Pinpoint the cell where the given text exists, returning its [x, y] midpoint coordinate. 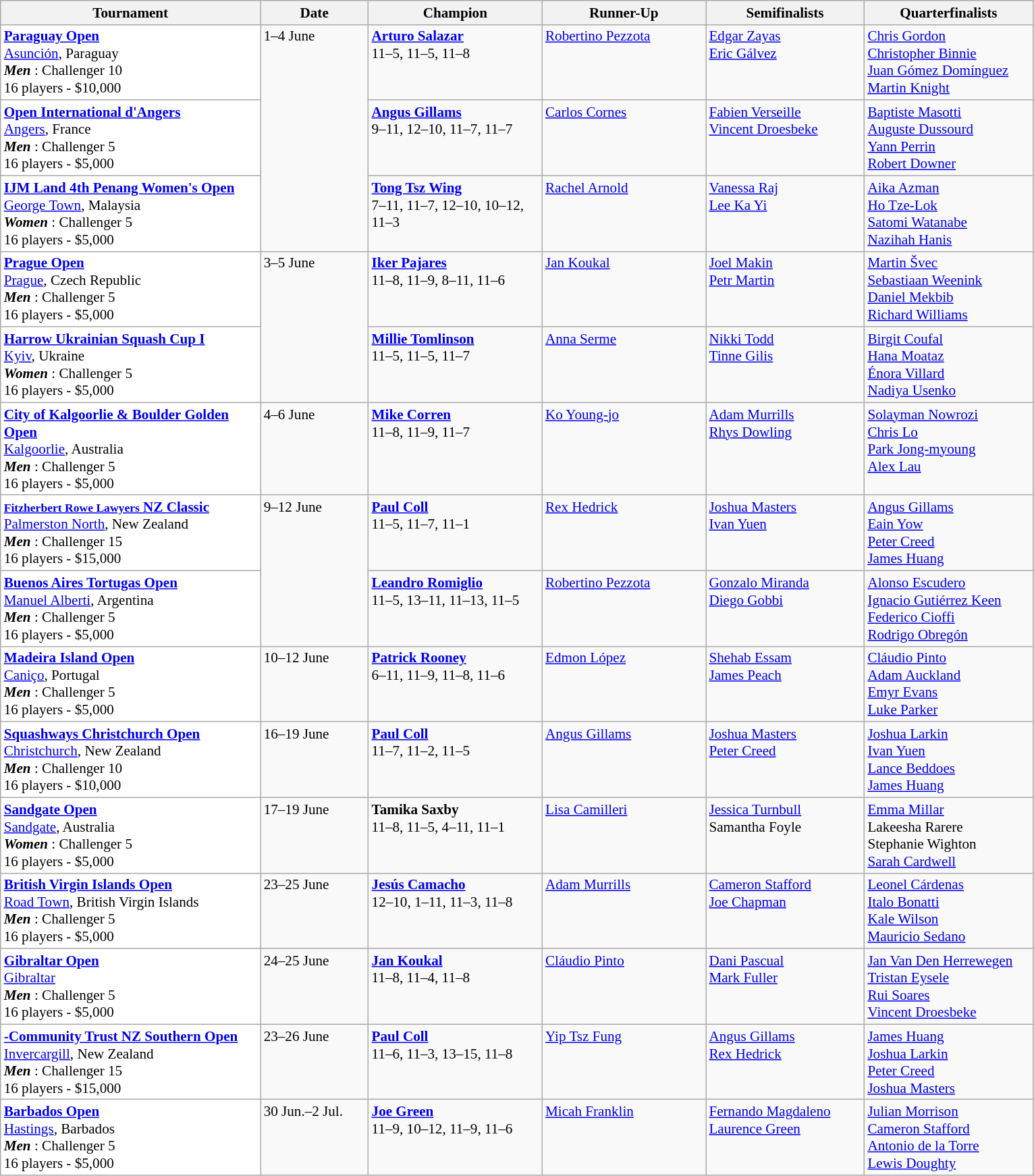
Julian Morrison Cameron Stafford Antonio de la Torre Lewis Doughty [948, 1138]
Edmon López [624, 684]
Jessica Turnbull Samantha Foyle [786, 835]
Yip Tsz Fung [624, 1062]
3–5 June [315, 327]
Dani Pascual Mark Fuller [786, 986]
Tong Tsz Wing7–11, 11–7, 12–10, 10–12, 11–3 [455, 213]
Tamika Saxby11–8, 11–5, 4–11, 11–1 [455, 835]
Cláudio Pinto Adam Auckland Emyr Evans Luke Parker [948, 684]
Gonzalo Miranda Diego Gobbi [786, 608]
Iker Pajares11–8, 11–9, 8–11, 11–6 [455, 289]
Gibraltar Open Gibraltar Men : Challenger 516 players - $5,000 [131, 986]
Anna Serme [624, 365]
Shehab Essam James Peach [786, 684]
Fabien Verseille Vincent Droesbeke [786, 138]
10–12 June [315, 684]
Paul Coll11–7, 11–2, 11–5 [455, 759]
Leandro Romiglio11–5, 13–11, 11–13, 11–5 [455, 608]
Jesús Camacho12–10, 1–11, 11–3, 11–8 [455, 911]
Carlos Cornes [624, 138]
Sandgate Open Sandgate, Australia Women : Challenger 516 players - $5,000 [131, 835]
Ko Young-jo [624, 448]
Solayman Nowrozi Chris Lo Park Jong-myoung Alex Lau [948, 448]
Joshua Masters Peter Creed [786, 759]
Vanessa Raj Lee Ka Yi [786, 213]
Angus Gillams Eain Yow Peter Creed James Huang [948, 533]
Martin Švec Sebastiaan Weenink Daniel Mekbib Richard Williams [948, 289]
Adam Murrills Rhys Dowling [786, 448]
Barbados Open Hastings, Barbados Men : Challenger 516 players - $5,000 [131, 1138]
Chris Gordon Christopher Binnie Juan Gómez Domínguez Martin Knight [948, 62]
City of Kalgoorlie & Boulder Golden Open Kalgoorlie, Australia Men : Challenger 516 players - $5,000 [131, 448]
Joe Green11–9, 10–12, 11–9, 11–6 [455, 1138]
Paul Coll11–5, 11–7, 11–1 [455, 533]
Edgar Zayas Eric Gálvez [786, 62]
Paraguay Open Asunción, Paraguay Men : Challenger 1016 players - $10,000 [131, 62]
1–4 June [315, 138]
Harrow Ukrainian Squash Cup I Kyiv, Ukraine Women : Challenger 516 players - $5,000 [131, 365]
17–19 June [315, 835]
Jan Van Den Herrewegen Tristan Eysele Rui Soares Vincent Droesbeke [948, 986]
Squashways Christchurch Open Christchurch, New Zealand Men : Challenger 1016 players - $10,000 [131, 759]
Patrick Rooney6–11, 11–9, 11–8, 11–6 [455, 684]
Champion [455, 12]
23–25 June [315, 911]
Open International d'Angers Angers, France Men : Challenger 516 players - $5,000 [131, 138]
Alonso Escudero Ignacio Gutiérrez Keen Federico Cioffi Rodrigo Obregón [948, 608]
Cameron Stafford Joe Chapman [786, 911]
Adam Murrills [624, 911]
Fitzherbert Rowe Lawyers NZ Classic Palmerston North, New Zealand Men : Challenger 1516 players - $15,000 [131, 533]
British Virgin Islands Open Road Town, British Virgin Islands Men : Challenger 516 players - $5,000 [131, 911]
Runner-Up [624, 12]
30 Jun.–2 Jul. [315, 1138]
Prague Open Prague, Czech Republic Men : Challenger 516 players - $5,000 [131, 289]
-Community Trust NZ Southern Open Invercargill, New Zealand Men : Challenger 1516 players - $15,000 [131, 1062]
Jan Koukal [624, 289]
23–26 June [315, 1062]
9–12 June [315, 570]
Cláudio Pinto [624, 986]
Joel Makin Petr Martin [786, 289]
Birgit Coufal Hana Moataz Énora Villard Nadiya Usenko [948, 365]
4–6 June [315, 448]
Paul Coll11–6, 11–3, 13–15, 11–8 [455, 1062]
Rachel Arnold [624, 213]
Date [315, 12]
Arturo Salazar11–5, 11–5, 11–8 [455, 62]
Micah Franklin [624, 1138]
Millie Tomlinson11–5, 11–5, 11–7 [455, 365]
Leonel Cárdenas Italo Bonatti Kale Wilson Mauricio Sedano [948, 911]
Tournament [131, 12]
James Huang Joshua Larkin Peter Creed Joshua Masters [948, 1062]
IJM Land 4th Penang Women's Open George Town, Malaysia Women : Challenger 516 players - $5,000 [131, 213]
Lisa Camilleri [624, 835]
Fernando Magdaleno Laurence Green [786, 1138]
Joshua Masters Ivan Yuen [786, 533]
Emma Millar Lakeesha Rarere Stephanie Wighton Sarah Cardwell [948, 835]
24–25 June [315, 986]
Quarterfinalists [948, 12]
Jan Koukal11–8, 11–4, 11–8 [455, 986]
Baptiste Masotti Auguste Dussourd Yann Perrin Robert Downer [948, 138]
Angus Gillams9–11, 12–10, 11–7, 11–7 [455, 138]
Madeira Island Open Caniço, Portugal Men : Challenger 516 players - $5,000 [131, 684]
16–19 June [315, 759]
Joshua Larkin Ivan Yuen Lance Beddoes James Huang [948, 759]
Angus Gillams [624, 759]
Rex Hedrick [624, 533]
Aika Azman Ho Tze-Lok Satomi Watanabe Nazihah Hanis [948, 213]
Buenos Aires Tortugas Open Manuel Alberti, Argentina Men : Challenger 516 players - $5,000 [131, 608]
Mike Corren11–8, 11–9, 11–7 [455, 448]
Angus Gillams Rex Hedrick [786, 1062]
Semifinalists [786, 12]
Nikki Todd Tinne Gilis [786, 365]
